Extract the [x, y] coordinate from the center of the cell holding the provided text.  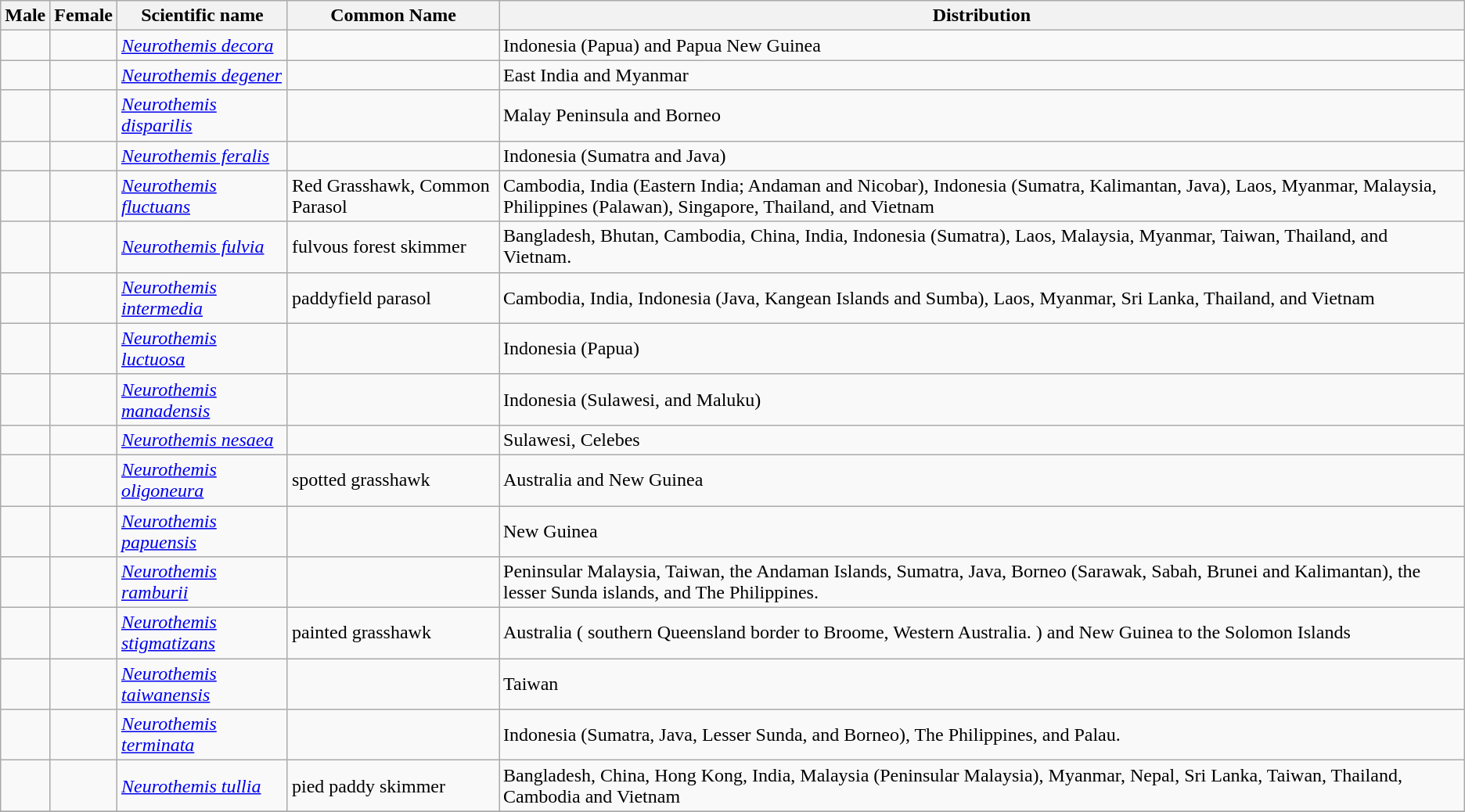
Male [25, 16]
paddyfield parasol [393, 297]
Neurothemis tullia [202, 785]
Common Name [393, 16]
fulvous forest skimmer [393, 247]
Neurothemis luctuosa [202, 349]
Neurothemis nesaea [202, 440]
Indonesia (Papua) [982, 349]
Distribution [982, 16]
Scientific name [202, 16]
Indonesia (Sumatra, Java, Lesser Sunda, and Borneo), The Philippines, and Palau. [982, 735]
Neurothemis taiwanensis [202, 684]
Neurothemis manadensis [202, 399]
Taiwan [982, 684]
spotted grasshawk [393, 480]
Neurothemis feralis [202, 156]
Australia ( southern Queensland border to Broome, Western Australia. ) and New Guinea to the Solomon Islands [982, 634]
Australia and New Guinea [982, 480]
Sulawesi, Celebes [982, 440]
Female [84, 16]
Indonesia (Sulawesi, and Maluku) [982, 399]
Bangladesh, China, Hong Kong, India, Malaysia (Peninsular Malaysia), Myanmar, Nepal, Sri Lanka, Taiwan, Thailand, Cambodia and Vietnam [982, 785]
painted grasshawk [393, 634]
Neurothemis intermedia [202, 297]
Neurothemis papuensis [202, 530]
Bangladesh, Bhutan, Cambodia, China, India, Indonesia (Sumatra), Laos, Malaysia, Myanmar, Taiwan, Thailand, and Vietnam. [982, 247]
Indonesia (Papua) and Papua New Guinea [982, 45]
Neurothemis disparilis [202, 116]
Neurothemis terminata [202, 735]
Cambodia, India, Indonesia (Java, Kangean Islands and Sumba), Laos, Myanmar, Sri Lanka, Thailand, and Vietnam [982, 297]
Neurothemis degener [202, 75]
New Guinea [982, 530]
Malay Peninsula and Borneo [982, 116]
Neurothemis oligoneura [202, 480]
Neurothemis fluctuans [202, 196]
Neurothemis stigmatizans [202, 634]
pied paddy skimmer [393, 785]
Red Grasshawk, Common Parasol [393, 196]
Neurothemis ramburii [202, 582]
East India and Myanmar [982, 75]
Neurothemis decora [202, 45]
Indonesia (Sumatra and Java) [982, 156]
Neurothemis fulvia [202, 247]
